Detect which cell encompasses the target text, then output its (X, Y) center coordinate. 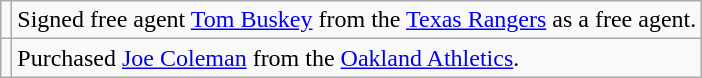
Signed free agent Tom Buskey from the Texas Rangers as a free agent. (357, 20)
Purchased Joe Coleman from the Oakland Athletics. (357, 58)
